Detect which cell encompasses the target text, then output its (X, Y) center coordinate. 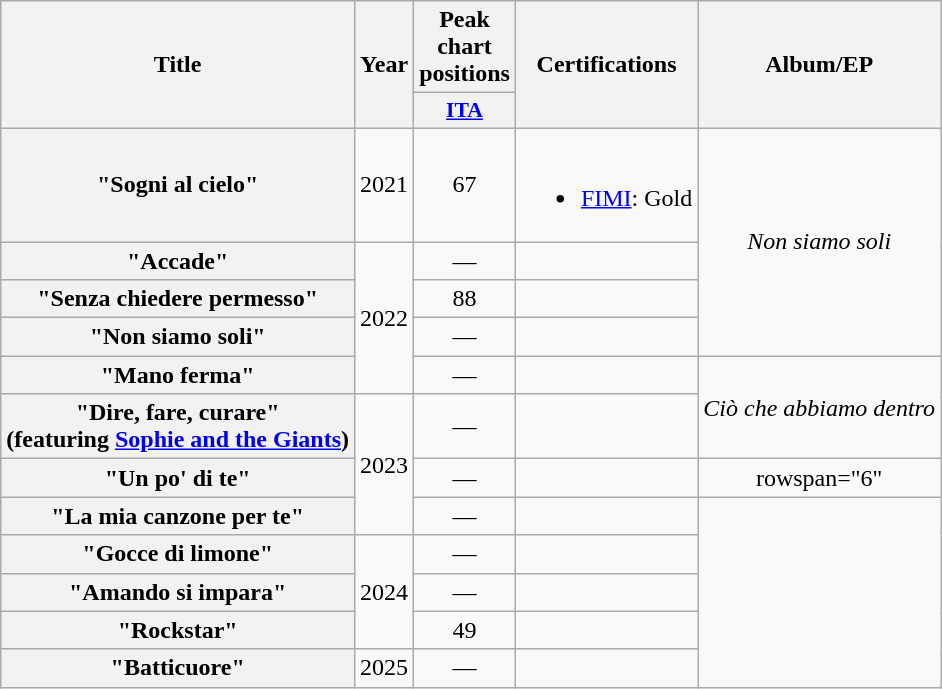
"Amando si impara" (178, 592)
"Accade" (178, 261)
Peak chart positions (465, 47)
"Senza chiedere permesso" (178, 299)
Certifications (606, 65)
Title (178, 65)
2021 (384, 184)
49 (465, 630)
"Batticuore" (178, 668)
Ciò che abbiamo dentro (820, 408)
2025 (384, 668)
ITA (465, 111)
rowspan="6" (820, 478)
"La mia canzone per te" (178, 516)
Non siamo soli (820, 242)
2024 (384, 592)
2023 (384, 464)
67 (465, 184)
Year (384, 65)
FIMI: Gold (606, 184)
"Non siamo soli" (178, 337)
"Dire, fare, curare"(featuring Sophie and the Giants) (178, 426)
88 (465, 299)
Album/EP (820, 65)
2022 (384, 318)
"Un po' di te" (178, 478)
"Sogni al cielo" (178, 184)
"Rockstar" (178, 630)
"Mano ferma" (178, 375)
"Gocce di limone" (178, 554)
